For the text-containing cell, return its midpoint in (x, y) coordinate format. 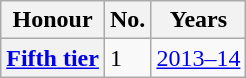
1 (127, 58)
Honour (53, 20)
2013–14 (198, 58)
Years (198, 20)
Fifth tier (53, 58)
No. (127, 20)
